Detect which cell encompasses the target text, then output its (x, y) center coordinate. 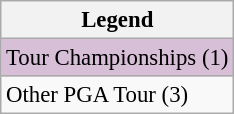
Tour Championships (1) (118, 58)
Other PGA Tour (3) (118, 95)
Legend (118, 20)
